Determine the [x, y] coordinate at the center of the cell enclosing the given text.  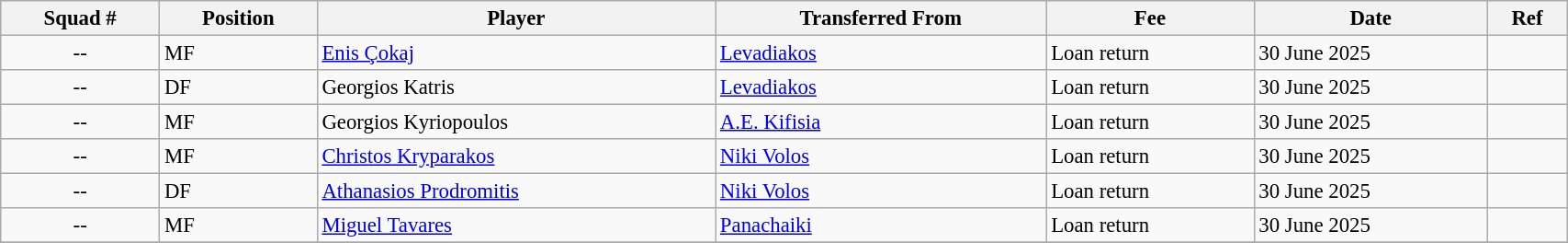
Georgios Kyriopoulos [516, 122]
Christos Kryparakos [516, 156]
Squad # [81, 18]
Player [516, 18]
Date [1371, 18]
Georgios Katris [516, 87]
Transferred From [881, 18]
Miguel Tavares [516, 226]
A.E. Kifisia [881, 122]
Ref [1527, 18]
Position [239, 18]
Fee [1150, 18]
Panachaiki [881, 226]
Athanasios Prodromitis [516, 191]
Enis Çokaj [516, 53]
